Capture the cell that displays the provided text and extract its [X, Y] central coordinate. 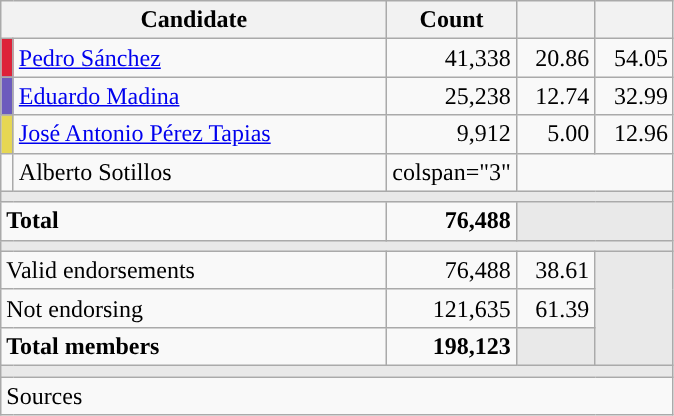
José Antonio Pérez Tapias [200, 134]
9,912 [452, 134]
5.00 [556, 134]
colspan="3" [452, 172]
Count [452, 20]
198,123 [452, 346]
41,338 [452, 58]
Total [194, 221]
Pedro Sánchez [200, 58]
20.86 [556, 58]
121,635 [452, 308]
Total members [194, 346]
12.96 [634, 134]
25,238 [452, 96]
32.99 [634, 96]
61.39 [556, 308]
38.61 [556, 270]
Eduardo Madina [200, 96]
Valid endorsements [194, 270]
54.05 [634, 58]
Not endorsing [194, 308]
Sources [338, 395]
Alberto Sotillos [200, 172]
Candidate [194, 20]
12.74 [556, 96]
